Determine the (X, Y) coordinate at the center of the cell enclosing the given text.  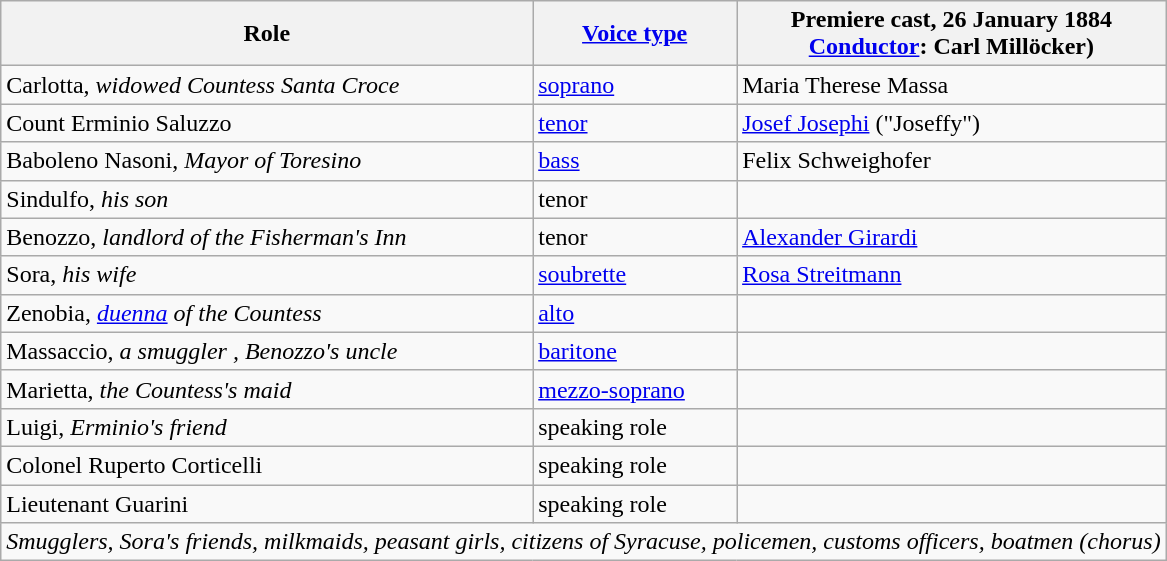
Felix Schweighofer (952, 161)
Smugglers, Sora's friends, milkmaids, peasant girls, citizens of Syracuse, policemen, customs officers, boatmen (chorus) (584, 542)
Carlotta, widowed Countess Santa Croce (267, 85)
Luigi, Erminio's friend (267, 427)
Baboleno Nasoni, Mayor of Toresino (267, 161)
mezzo-soprano (635, 389)
bass (635, 161)
Rosa Streitmann (952, 275)
alto (635, 313)
Lieutenant Guarini (267, 503)
Marietta, the Countess's maid (267, 389)
Sindulfo, his son (267, 199)
Alexander Girardi (952, 237)
soubrette (635, 275)
Zenobia, duenna of the Countess (267, 313)
Josef Josephi ("Joseffy") (952, 123)
Premiere cast, 26 January 1884Conductor: Carl Millöcker) (952, 34)
Colonel Ruperto Corticelli (267, 465)
Count Erminio Saluzzo (267, 123)
Benozzo, landlord of the Fisherman's Inn (267, 237)
Massaccio, a smuggler , Benozzo's uncle (267, 351)
Role (267, 34)
Sora, his wife (267, 275)
Voice type (635, 34)
baritone (635, 351)
soprano (635, 85)
Maria Therese Massa (952, 85)
